Return [X, Y] of the center of cell containing provided text 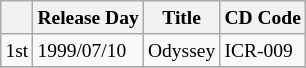
CD Code [263, 18]
1st [17, 50]
Title [181, 18]
Odyssey [181, 50]
Release Day [88, 18]
1999/07/10 [88, 50]
ICR-009 [263, 50]
